Identify which cell holds the provided text, then report its [x, y] central coordinate. 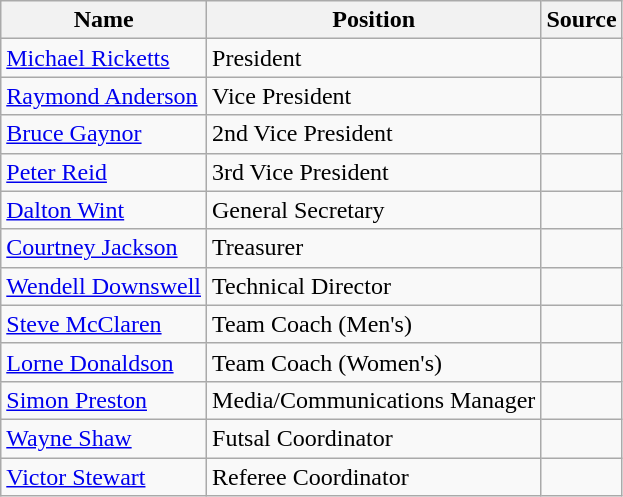
Referee Coordinator [374, 477]
President [374, 58]
Courtney Jackson [104, 248]
General Secretary [374, 210]
Media/Communications Manager [374, 400]
Team Coach (Women's) [374, 362]
Technical Director [374, 286]
Source [582, 20]
Lorne Donaldson [104, 362]
Steve McClaren [104, 324]
Vice President [374, 96]
Name [104, 20]
2nd Vice President [374, 134]
Raymond Anderson [104, 96]
Team Coach (Men's) [374, 324]
Wendell Downswell [104, 286]
Treasurer [374, 248]
Position [374, 20]
Wayne Shaw [104, 438]
Victor Stewart [104, 477]
Dalton Wint [104, 210]
Michael Ricketts [104, 58]
Bruce Gaynor [104, 134]
Futsal Coordinator [374, 438]
3rd Vice President [374, 172]
Simon Preston [104, 400]
Peter Reid [104, 172]
